Capture the cell that displays the provided text and extract its (x, y) central coordinate. 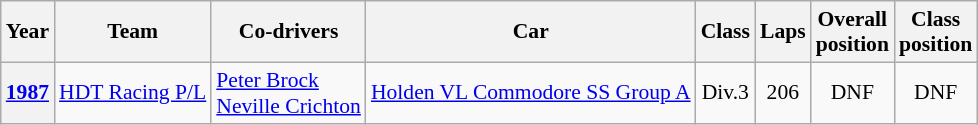
Overallposition (852, 32)
Holden VL Commodore SS Group A (531, 92)
Laps (783, 32)
Class (726, 32)
Year (28, 32)
Div.3 (726, 92)
Team (132, 32)
Peter Brock Neville Crichton (288, 92)
HDT Racing P/L (132, 92)
Car (531, 32)
Co-drivers (288, 32)
1987 (28, 92)
Classposition (936, 32)
206 (783, 92)
